Determine the (x, y) coordinate at the center of the cell enclosing the given text.  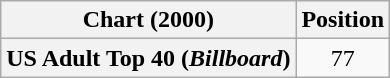
Chart (2000) (148, 20)
Position (343, 20)
77 (343, 58)
US Adult Top 40 (Billboard) (148, 58)
